Find where the given text appears and provide that cell's center as (X, Y) coordinate. 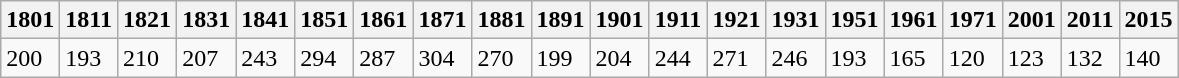
204 (620, 58)
1871 (442, 20)
2015 (1148, 20)
1821 (148, 20)
1911 (678, 20)
1861 (384, 20)
207 (206, 58)
200 (30, 58)
2001 (1032, 20)
1901 (620, 20)
140 (1148, 58)
271 (736, 58)
165 (914, 58)
1891 (560, 20)
1801 (30, 20)
246 (796, 58)
1831 (206, 20)
1931 (796, 20)
304 (442, 58)
210 (148, 58)
1971 (972, 20)
287 (384, 58)
294 (324, 58)
270 (502, 58)
120 (972, 58)
1881 (502, 20)
243 (266, 58)
1961 (914, 20)
132 (1090, 58)
199 (560, 58)
1951 (854, 20)
1841 (266, 20)
1811 (89, 20)
2011 (1090, 20)
1851 (324, 20)
244 (678, 58)
123 (1032, 58)
1921 (736, 20)
